Return (X, Y) of the center of cell containing provided text 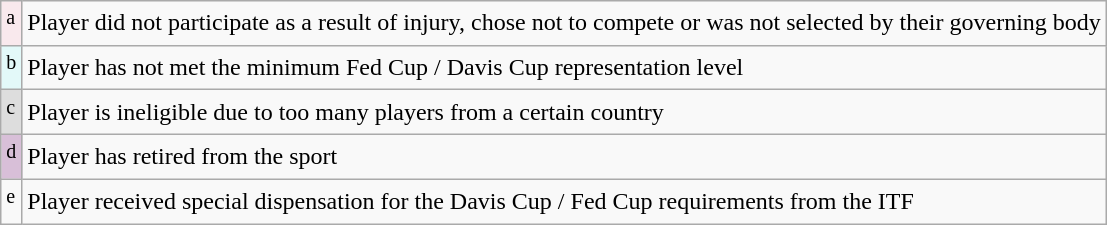
c (12, 112)
Player has retired from the sport (564, 156)
Player received special dispensation for the Davis Cup / Fed Cup requirements from the ITF (564, 202)
Player did not participate as a result of injury, chose not to compete or was not selected by their governing body (564, 24)
b (12, 68)
Player is ineligible due to too many players from a certain country (564, 112)
a (12, 24)
d (12, 156)
Player has not met the minimum Fed Cup / Davis Cup representation level (564, 68)
e (12, 202)
